Detect which cell encompasses the target text, then output its [X, Y] center coordinate. 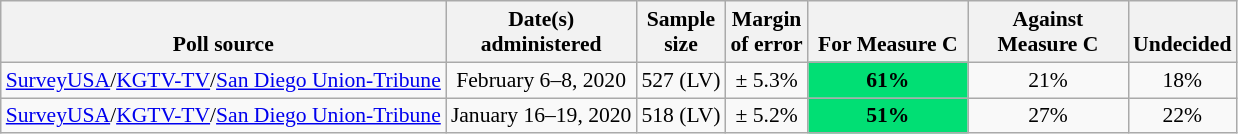
21% [1048, 80]
27% [1048, 116]
Marginof error [767, 32]
Samplesize [680, 32]
61% [888, 80]
Against Measure C [1048, 32]
Date(s)administered [542, 32]
Poll source [224, 32]
± 5.2% [767, 116]
22% [1182, 116]
February 6–8, 2020 [542, 80]
18% [1182, 80]
51% [888, 116]
January 16–19, 2020 [542, 116]
527 (LV) [680, 80]
Undecided [1182, 32]
For Measure C [888, 32]
± 5.3% [767, 80]
518 (LV) [680, 116]
